Search for the cell housing the specified text and yield its (X, Y) center coordinate. 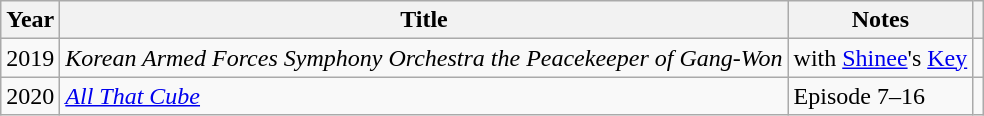
with Shinee's Key (880, 58)
Korean Armed Forces Symphony Orchestra the Peacekeeper of Gang-Won (424, 58)
2020 (30, 96)
2019 (30, 58)
All That Cube (424, 96)
Notes (880, 20)
Episode 7–16 (880, 96)
Title (424, 20)
Year (30, 20)
